Return (x, y) of the center of cell containing provided text 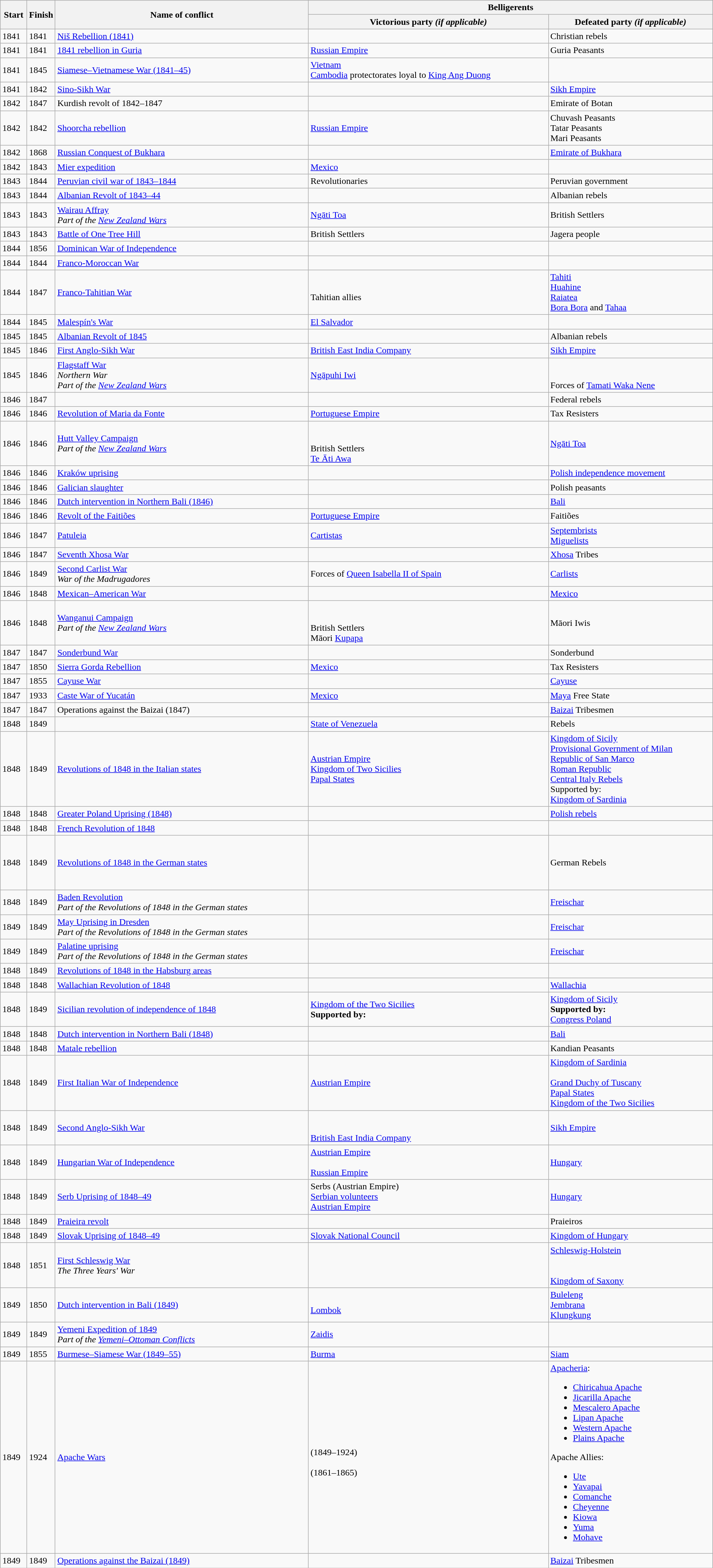
Xhosa Tribes (630, 555)
Greater Poland Uprising (1848) (182, 814)
Guria Peasants (630, 50)
Baden Revolution Part of the Revolutions of 1848 in the German states (182, 902)
Patuleia (182, 535)
Serbs (Austrian Empire) Serbian volunteers Austrian Empire (428, 1197)
Operations against the Baizai (1847) (182, 710)
Dutch intervention in Northern Bali (1848) (182, 1034)
El Salvador (428, 322)
Kingdom of SicilySupported by: Congress Poland (630, 1009)
First Italian War of Independence (182, 1083)
Austrian Empire (428, 1083)
Maya Free State (630, 695)
Second Anglo-Sikh War (182, 1128)
Galician slaughter (182, 487)
Revolt of the Faitiões (182, 516)
Zaidis (428, 1334)
Franco-Moroccan War (182, 263)
Wallachian Revolution of 1848 (182, 985)
Sicilian revolution of independence of 1848 (182, 1009)
Operations against the Baizai (1849) (182, 1561)
Finish (41, 15)
Forces of Tamati Waka Nene (630, 375)
Kingdom of Hungary (630, 1236)
Battle of One Tree Hill (182, 234)
Vietnam Cambodia protectorates loyal to King Ang Duong (428, 70)
Revolutions of 1848 in the Italian states (182, 769)
Second Carlist WarWar of the Madrugadores (182, 574)
Revolutions of 1848 in the German states (182, 862)
1933 (41, 695)
British Settlers Māori Kupapa (428, 623)
1868 (41, 152)
Apache Wars (182, 1457)
Jagera people (630, 234)
Burma (428, 1354)
Kingdom of Sardinia Grand Duchy of Tuscany Papal States Kingdom of the Two Sicilies (630, 1083)
Lombok (428, 1305)
Dominican War of Independence (182, 249)
Palatine uprising Part of the Revolutions of 1848 in the German states (182, 952)
Russian Conquest of Bukhara (182, 152)
Mexican–American War (182, 594)
Austrian Empire Russian Empire (428, 1162)
Sierra Gorda Rebellion (182, 667)
British Settlers Te Āti Awa (428, 443)
May Uprising in Dresden Part of the Revolutions of 1848 in the German states (182, 927)
Sonderbund War (182, 653)
Shoorcha rebellion (182, 128)
Wallachia (630, 985)
Praieiros (630, 1221)
Malespín's War (182, 322)
Hungarian War of Independence (182, 1162)
Emirate of Botan (630, 103)
1851 (41, 1265)
Peruvian government (630, 181)
Revolution of Maria da Fonte (182, 414)
Carlists (630, 574)
Schleswig-Holstein Kingdom of Saxony (630, 1265)
Māori Iwis (630, 623)
Cayuse War (182, 681)
Revolutionaries (428, 181)
1841 rebellion in Guria (182, 50)
Niš Rebellion (1841) (182, 36)
First Schleswig WarThe Three Years' War (182, 1265)
Ngāpuhi Iwi (428, 375)
1856 (41, 249)
Faitiões (630, 516)
Siam (630, 1354)
Sino-Sikh War (182, 89)
Kandian Peasants (630, 1048)
Start (14, 15)
Cayuse (630, 681)
Austrian Empire Kingdom of Two Sicilies Papal States (428, 769)
Federal rebels (630, 399)
Polish independence movement (630, 473)
Belligerents (511, 8)
Revolutions of 1848 in the Habsburg areas (182, 971)
Hutt Valley CampaignPart of the New Zealand Wars (182, 443)
Flagstaff WarNorthern WarPart of the New Zealand Wars (182, 375)
Caste War of Yucatán (182, 695)
German Rebels (630, 862)
Name of conflict (182, 15)
Dutch intervention in Northern Bali (1846) (182, 501)
Chuvash Peasants Tatar Peasants Mari Peasants (630, 128)
Siamese–Vietnamese War (1841–45) (182, 70)
Albanian Revolt of 1843–44 (182, 195)
Forces of Queen Isabella II of Spain (428, 574)
Yemeni Expedition of 1849Part of the Yemeni–Ottoman Conflicts (182, 1334)
Defeated party (if applicable) (630, 22)
Polish rebels (630, 814)
Kraków uprising (182, 473)
Matale rebellion (182, 1048)
Serb Uprising of 1848–49 (182, 1197)
Praieira revolt (182, 1221)
Rebels (630, 724)
Wanganui CampaignPart of the New Zealand Wars (182, 623)
Christian rebels (630, 36)
Polish peasants (630, 487)
Albanian Revolt of 1845 (182, 336)
Franco-Tahitian War (182, 293)
1924 (41, 1457)
State of Venezuela (428, 724)
Tahitian allies (428, 293)
Kingdom of the Two SiciliesSupported by: (428, 1009)
Cartistas (428, 535)
Peruvian civil war of 1843–1844 (182, 181)
Dutch intervention in Bali (1849) (182, 1305)
Seventh Xhosa War (182, 555)
First Anglo-Sikh War (182, 351)
Wairau AffrayPart of the New Zealand Wars (182, 214)
Sonderbund (630, 653)
Slovak Uprising of 1848–49 (182, 1236)
Septembrists Miguelists (630, 535)
French Revolution of 1848 (182, 828)
Mier expedition (182, 167)
Emirate of Bukhara (630, 152)
Buleleng Jembrana Klungkung (630, 1305)
Slovak National Council (428, 1236)
Kingdom of Sicily Provisional Government of Milan Republic of San Marco Roman Republic Central Italy RebelsSupported by: Kingdom of Sardinia (630, 769)
Tahiti Huahine Raiatea Bora Bora and Tahaa (630, 293)
Victorious party (if applicable) (428, 22)
Kurdish revolt of 1842–1847 (182, 103)
Burmese–Siamese War (1849–55) (182, 1354)
(1849–1924)(1861–1865) (428, 1457)
